Extract the [X, Y] coordinate from the center of the cell holding the provided text.  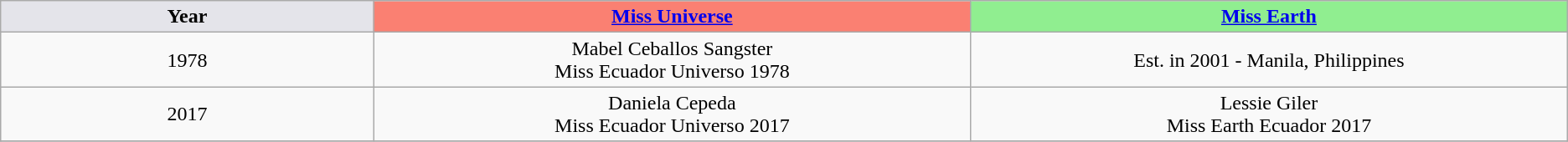
Miss Universe [672, 17]
Lessie GilerMiss Earth Ecuador 2017 [1270, 114]
2017 [188, 114]
Daniela CepedaMiss Ecuador Universo 2017 [672, 114]
Est. in 2001 - Manila, Philippines [1270, 60]
Year [188, 17]
Mabel Ceballos SangsterMiss Ecuador Universo 1978 [672, 60]
1978 [188, 60]
Miss Earth [1270, 17]
